Locate the cell with the specified text and output its [X, Y] center coordinate. 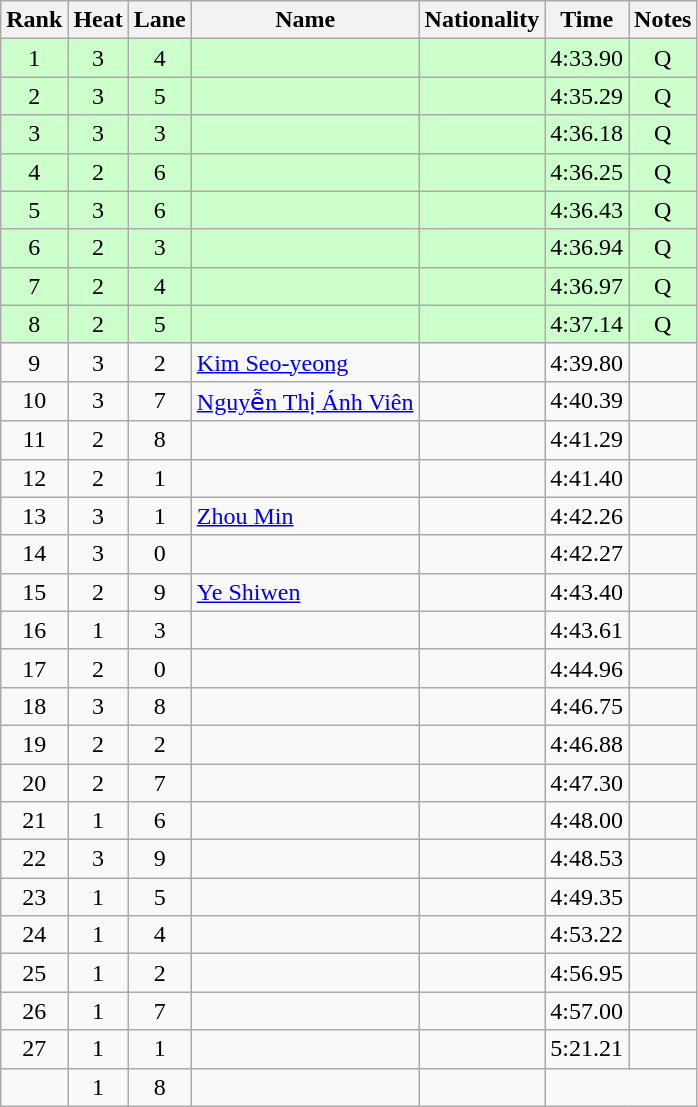
18 [34, 706]
4:49.35 [587, 897]
26 [34, 1011]
Heat [98, 20]
25 [34, 973]
15 [34, 592]
Kim Seo-yeong [305, 362]
Rank [34, 20]
4:48.00 [587, 821]
11 [34, 440]
22 [34, 859]
4:41.40 [587, 478]
4:57.00 [587, 1011]
4:33.90 [587, 58]
4:36.18 [587, 134]
4:36.97 [587, 286]
21 [34, 821]
5:21.21 [587, 1049]
19 [34, 744]
4:46.88 [587, 744]
4:36.25 [587, 172]
4:37.14 [587, 324]
4:39.80 [587, 362]
4:42.26 [587, 516]
Lane [160, 20]
14 [34, 554]
Nationality [482, 20]
Time [587, 20]
10 [34, 401]
4:47.30 [587, 783]
4:41.29 [587, 440]
Nguyễn Thị Ánh Viên [305, 401]
4:35.29 [587, 96]
Name [305, 20]
27 [34, 1049]
4:56.95 [587, 973]
4:48.53 [587, 859]
4:36.43 [587, 210]
4:53.22 [587, 935]
17 [34, 668]
24 [34, 935]
Notes [663, 20]
16 [34, 630]
20 [34, 783]
12 [34, 478]
4:42.27 [587, 554]
4:46.75 [587, 706]
23 [34, 897]
Ye Shiwen [305, 592]
4:40.39 [587, 401]
Zhou Min [305, 516]
4:43.40 [587, 592]
4:36.94 [587, 248]
13 [34, 516]
4:44.96 [587, 668]
4:43.61 [587, 630]
